Detect which cell encompasses the target text, then output its (X, Y) center coordinate. 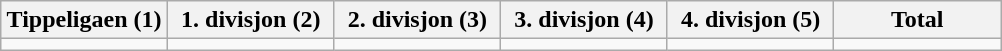
2. divisjon (3) (418, 20)
4. divisjon (5) (750, 20)
Total (918, 20)
1. divisjon (2) (250, 20)
3. divisjon (4) (584, 20)
Tippeligaen (1) (84, 20)
